Pinpoint the cell where the given text exists, returning its (x, y) midpoint coordinate. 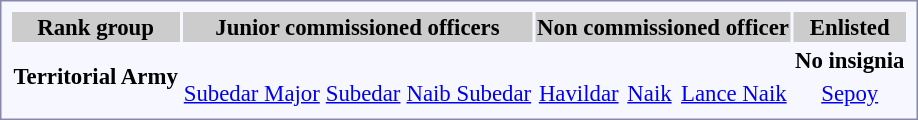
No insignia (850, 60)
Havildar (579, 93)
Non commissioned officer (664, 27)
Naib Subedar (469, 93)
Sepoy (850, 93)
Junior commissioned officers (357, 27)
Subedar (363, 93)
Naik (650, 93)
Enlisted (850, 27)
Rank group (96, 27)
Territorial Army (96, 76)
Subedar Major (252, 93)
Lance Naik (734, 93)
